Extract the [X, Y] coordinate from the center of the cell holding the provided text.  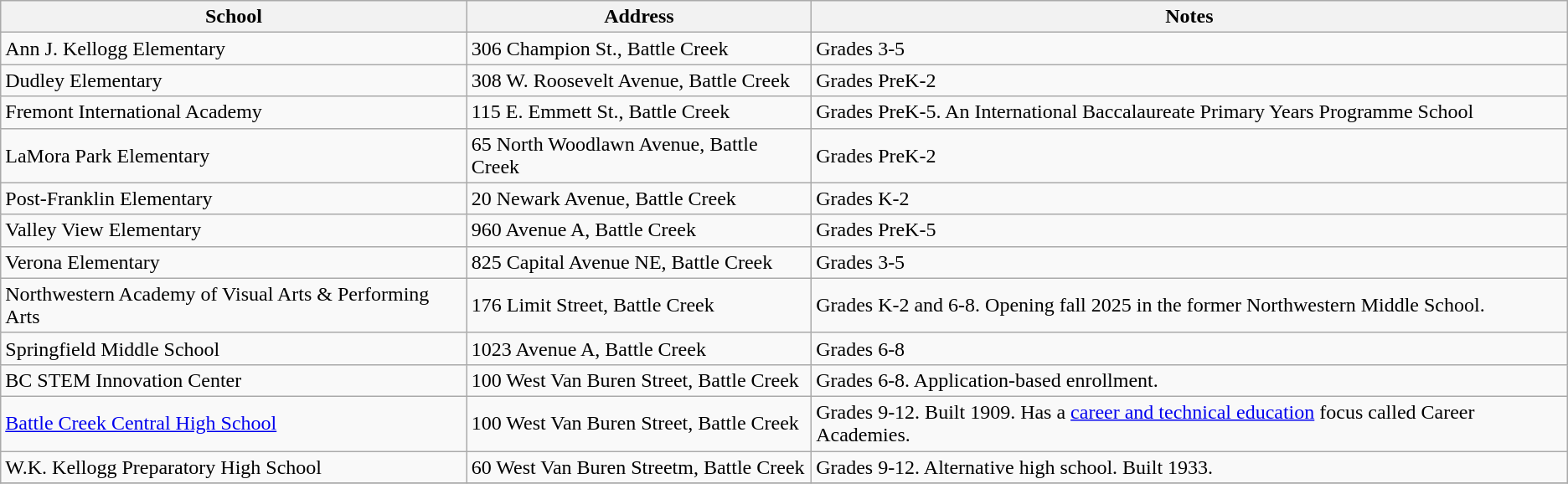
Grades PreK-5 [1189, 230]
65 North Woodlawn Avenue, Battle Creek [638, 156]
Battle Creek Central High School [234, 424]
Fremont International Academy [234, 112]
60 West Van Buren Streetm, Battle Creek [638, 466]
825 Capital Avenue NE, Battle Creek [638, 262]
Grades 6-8 [1189, 348]
Northwestern Academy of Visual Arts & Performing Arts [234, 305]
115 E. Emmett St., Battle Creek [638, 112]
LaMora Park Elementary [234, 156]
308 W. Roosevelt Avenue, Battle Creek [638, 80]
960 Avenue A, Battle Creek [638, 230]
176 Limit Street, Battle Creek [638, 305]
Address [638, 17]
Dudley Elementary [234, 80]
Valley View Elementary [234, 230]
W.K. Kellogg Preparatory High School [234, 466]
Grades K-2 and 6-8. Opening fall 2025 in the former Northwestern Middle School. [1189, 305]
Grades 6-8. Application-based enrollment. [1189, 380]
BC STEM Innovation Center [234, 380]
20 Newark Avenue, Battle Creek [638, 198]
306 Champion St., Battle Creek [638, 49]
Ann J. Kellogg Elementary [234, 49]
Post-Franklin Elementary [234, 198]
School [234, 17]
Grades 9-12. Built 1909. Has a career and technical education focus called Career Academies. [1189, 424]
1023 Avenue A, Battle Creek [638, 348]
Grades K-2 [1189, 198]
Springfield Middle School [234, 348]
Grades PreK-5. An International Baccalaureate Primary Years Programme School [1189, 112]
Notes [1189, 17]
Grades 9-12. Alternative high school. Built 1933. [1189, 466]
Verona Elementary [234, 262]
